Determine the [X, Y] coordinate at the center of the cell enclosing the given text.  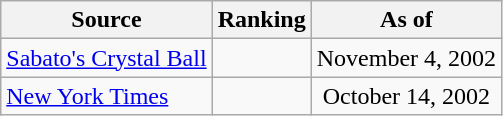
New York Times [106, 96]
November 4, 2002 [406, 58]
Sabato's Crystal Ball [106, 58]
October 14, 2002 [406, 96]
Ranking [262, 20]
Source [106, 20]
As of [406, 20]
